Capture the cell that displays the provided text and extract its (x, y) central coordinate. 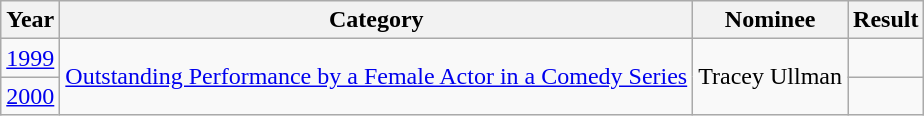
Year (30, 20)
Tracey Ullman (770, 77)
1999 (30, 58)
Nominee (770, 20)
Result (886, 20)
Category (376, 20)
2000 (30, 96)
Outstanding Performance by a Female Actor in a Comedy Series (376, 77)
